Scan for the cell matching the given text and deliver its (x, y) coordinate at center. 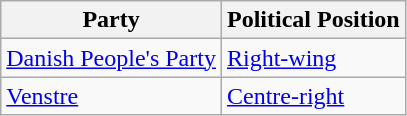
Venstre (112, 96)
Right-wing (313, 58)
Danish People's Party (112, 58)
Political Position (313, 20)
Party (112, 20)
Centre-right (313, 96)
